Locate the cell with the specified text and output its (X, Y) center coordinate. 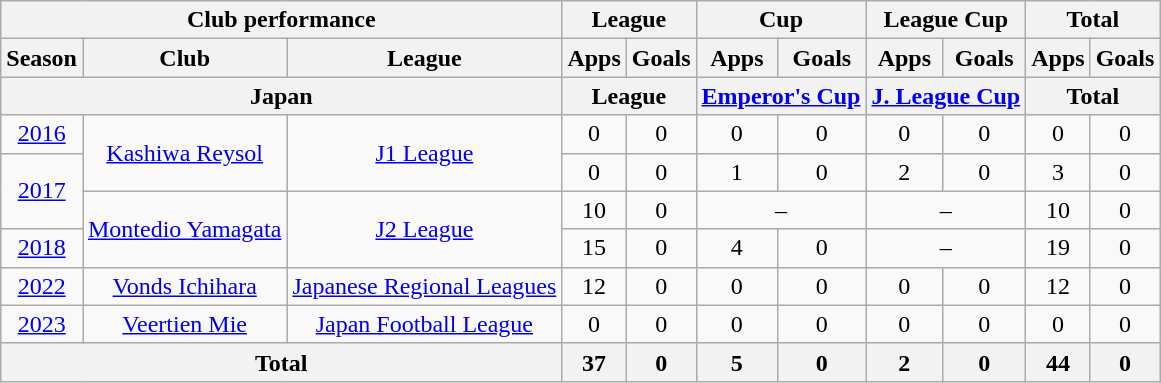
15 (594, 248)
2023 (42, 324)
Club (184, 58)
Cup (781, 20)
2022 (42, 286)
4 (737, 248)
19 (1058, 248)
Club performance (282, 20)
J2 League (424, 229)
2017 (42, 191)
2018 (42, 248)
Vonds Ichihara (184, 286)
1 (737, 172)
League Cup (946, 20)
5 (737, 362)
J1 League (424, 153)
Emperor's Cup (781, 96)
2016 (42, 134)
37 (594, 362)
Montedio Yamagata (184, 229)
Season (42, 58)
Japan Football League (424, 324)
Veertien Mie (184, 324)
Kashiwa Reysol (184, 153)
Japanese Regional Leagues (424, 286)
Japan (282, 96)
3 (1058, 172)
44 (1058, 362)
J. League Cup (946, 96)
